Locate the cell with the specified text and output its (x, y) center coordinate. 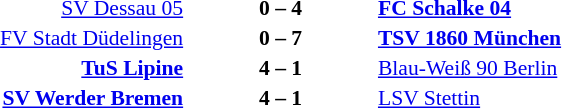
4 – 1 (280, 68)
0 – 7 (280, 38)
